Scan for the cell matching the given text and deliver its [x, y] coordinate at center. 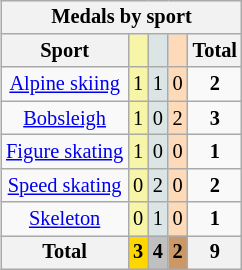
4 [158, 253]
Alpine skiing [64, 84]
Figure skating [64, 152]
Speed skating [64, 185]
Sport [64, 51]
9 [215, 253]
Bobsleigh [64, 118]
Medals by sport [122, 17]
Skeleton [64, 219]
